Pinpoint the cell where the given text exists, returning its [x, y] midpoint coordinate. 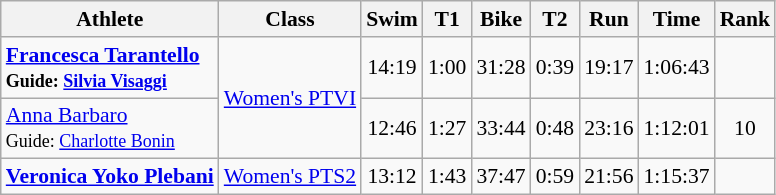
0:59 [556, 177]
13:12 [392, 177]
12:46 [392, 128]
Bike [500, 19]
21:56 [608, 177]
Athlete [110, 19]
0:39 [556, 68]
Swim [392, 19]
1:00 [448, 68]
1:43 [448, 177]
23:16 [608, 128]
1:06:43 [677, 68]
Francesca TarantelloGuide: Silvia Visaggi [110, 68]
Run [608, 19]
Class [290, 19]
Anna BarbaroGuide: Charlotte Bonin [110, 128]
1:12:01 [677, 128]
14:19 [392, 68]
Time [677, 19]
Rank [746, 19]
T2 [556, 19]
31:28 [500, 68]
19:17 [608, 68]
Veronica Yoko Plebani [110, 177]
1:27 [448, 128]
1:15:37 [677, 177]
37:47 [500, 177]
33:44 [500, 128]
10 [746, 128]
T1 [448, 19]
Women's PTS2 [290, 177]
Women's PTVI [290, 98]
0:48 [556, 128]
